Search for the cell housing the specified text and yield its [x, y] center coordinate. 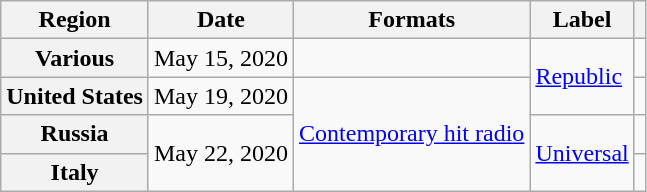
United States [75, 96]
Formats [412, 20]
Republic [582, 77]
Various [75, 58]
Universal [582, 153]
Region [75, 20]
Contemporary hit radio [412, 134]
May 15, 2020 [220, 58]
Date [220, 20]
Russia [75, 134]
Italy [75, 172]
May 22, 2020 [220, 153]
May 19, 2020 [220, 96]
Label [582, 20]
